Return the (X, Y) coordinate for the center point of the cell that contains the specified text.  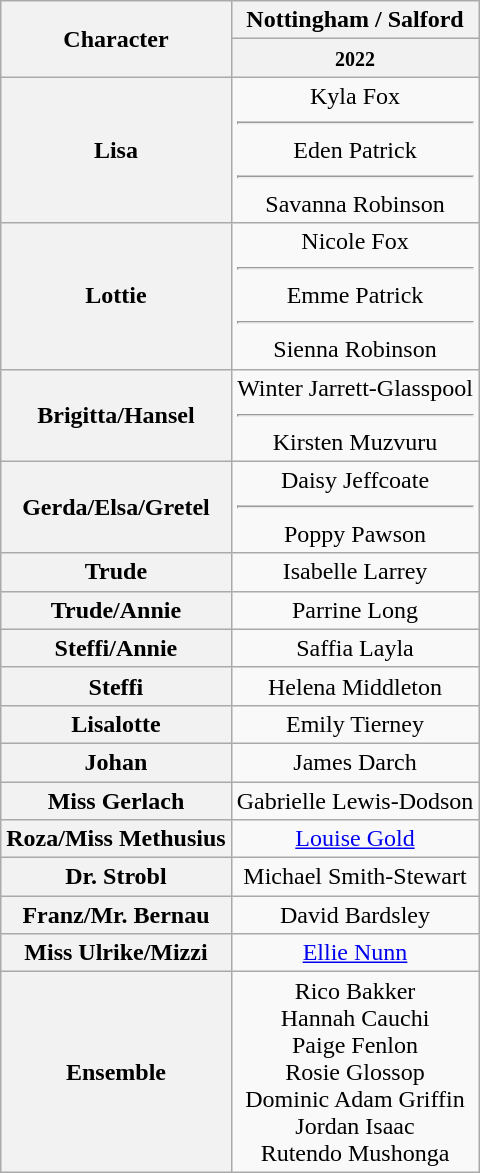
Louise Gold (355, 839)
Nicole FoxEmme PatrickSienna Robinson (355, 296)
Miss Ulrike/Mizzi (116, 953)
Gabrielle Lewis-Dodson (355, 801)
Lisa (116, 150)
Rico BakkerHannah CauchiPaige FenlonRosie GlossopDominic Adam GriffinJordan IsaacRutendo Mushonga (355, 1072)
Steffi (116, 686)
Ellie Nunn (355, 953)
Trude (116, 572)
Kyla FoxEden PatrickSavanna Robinson (355, 150)
Ensemble (116, 1072)
2022 (355, 58)
Daisy JeffcoatePoppy Pawson (355, 507)
David Bardsley (355, 915)
Dr. Strobl (116, 877)
Johan (116, 762)
Nottingham / Salford (355, 20)
Lisalotte (116, 724)
Lottie (116, 296)
James Darch (355, 762)
Emily Tierney (355, 724)
Winter Jarrett-GlasspoolKirsten Muzvuru (355, 415)
Roza/Miss Methusius (116, 839)
Saffia Layla (355, 648)
Franz/Mr. Bernau (116, 915)
Trude/Annie (116, 610)
Miss Gerlach (116, 801)
Steffi/Annie (116, 648)
Character (116, 39)
Helena Middleton (355, 686)
Michael Smith-Stewart (355, 877)
Gerda/Elsa/Gretel (116, 507)
Parrine Long (355, 610)
Brigitta/Hansel (116, 415)
Isabelle Larrey (355, 572)
